Extract the [X, Y] coordinate from the center of the cell holding the provided text.  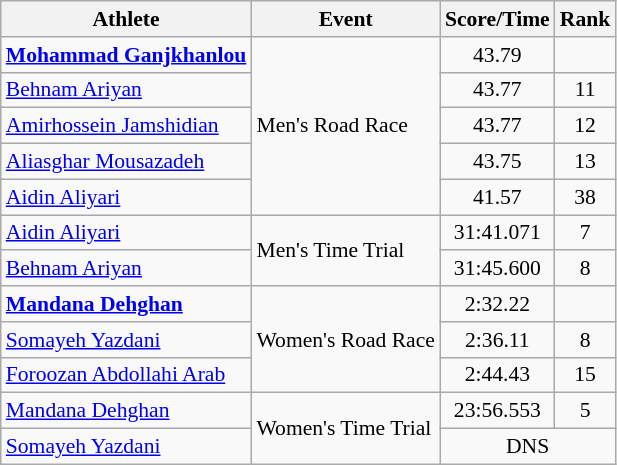
2:32.22 [498, 304]
Rank [586, 19]
Amirhossein Jamshidian [126, 126]
13 [586, 162]
12 [586, 126]
Score/Time [498, 19]
2:36.11 [498, 340]
41.57 [498, 197]
Event [346, 19]
31:45.600 [498, 269]
Women's Time Trial [346, 428]
DNS [528, 447]
Athlete [126, 19]
2:44.43 [498, 375]
Foroozan Abdollahi Arab [126, 375]
5 [586, 411]
15 [586, 375]
Men's Road Race [346, 126]
Men's Time Trial [346, 250]
31:41.071 [498, 233]
Mohammad Ganjkhanlou [126, 55]
7 [586, 233]
38 [586, 197]
Women's Road Race [346, 340]
43.79 [498, 55]
Aliasghar Mousazadeh [126, 162]
43.75 [498, 162]
23:56.553 [498, 411]
11 [586, 90]
